From the cell containing the given text, extract its center point as (X, Y) coordinate. 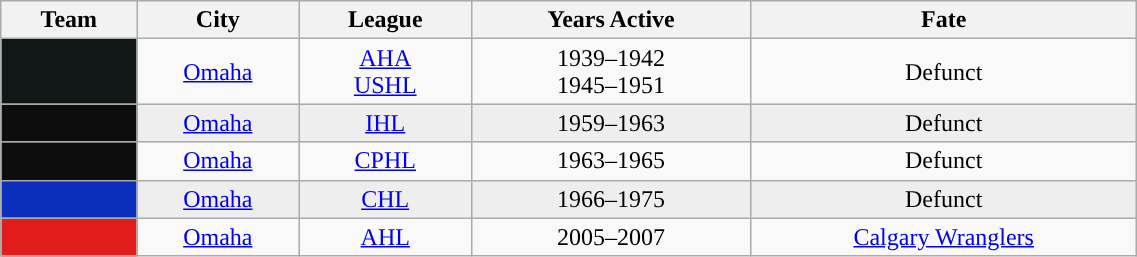
1963–1965 (612, 161)
CHL (386, 199)
IHL (386, 123)
City (218, 20)
Team (69, 20)
CPHL (386, 161)
1939–19421945–1951 (612, 72)
Calgary Wranglers (944, 237)
Years Active (612, 20)
1959–1963 (612, 123)
AHL (386, 237)
1966–1975 (612, 199)
2005–2007 (612, 237)
AHAUSHL (386, 72)
League (386, 20)
Fate (944, 20)
